Return (X, Y) of the center of cell containing provided text 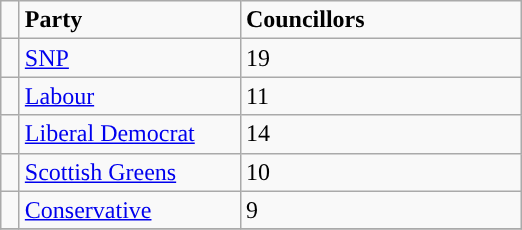
Party (130, 20)
10 (380, 172)
11 (380, 96)
SNP (130, 58)
Labour (130, 96)
Conservative (130, 210)
Councillors (380, 20)
19 (380, 58)
9 (380, 210)
14 (380, 134)
Scottish Greens (130, 172)
Liberal Democrat (130, 134)
